Pinpoint the cell where the given text exists, returning its [X, Y] midpoint coordinate. 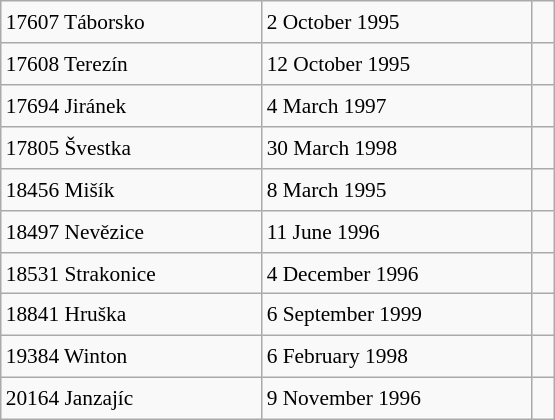
8 March 1995 [397, 189]
11 June 1996 [397, 231]
17607 Táborsko [132, 22]
30 March 1998 [397, 148]
19384 Winton [132, 357]
6 February 1998 [397, 357]
18531 Strakonice [132, 273]
9 November 1996 [397, 399]
17805 Švestka [132, 148]
20164 Janzajíc [132, 399]
6 September 1999 [397, 315]
18456 Mišík [132, 189]
12 October 1995 [397, 64]
4 December 1996 [397, 273]
18497 Nevězice [132, 231]
17608 Terezín [132, 64]
17694 Jiránek [132, 106]
18841 Hruška [132, 315]
4 March 1997 [397, 106]
2 October 1995 [397, 22]
